From the cell containing the given text, extract its center point as [x, y] coordinate. 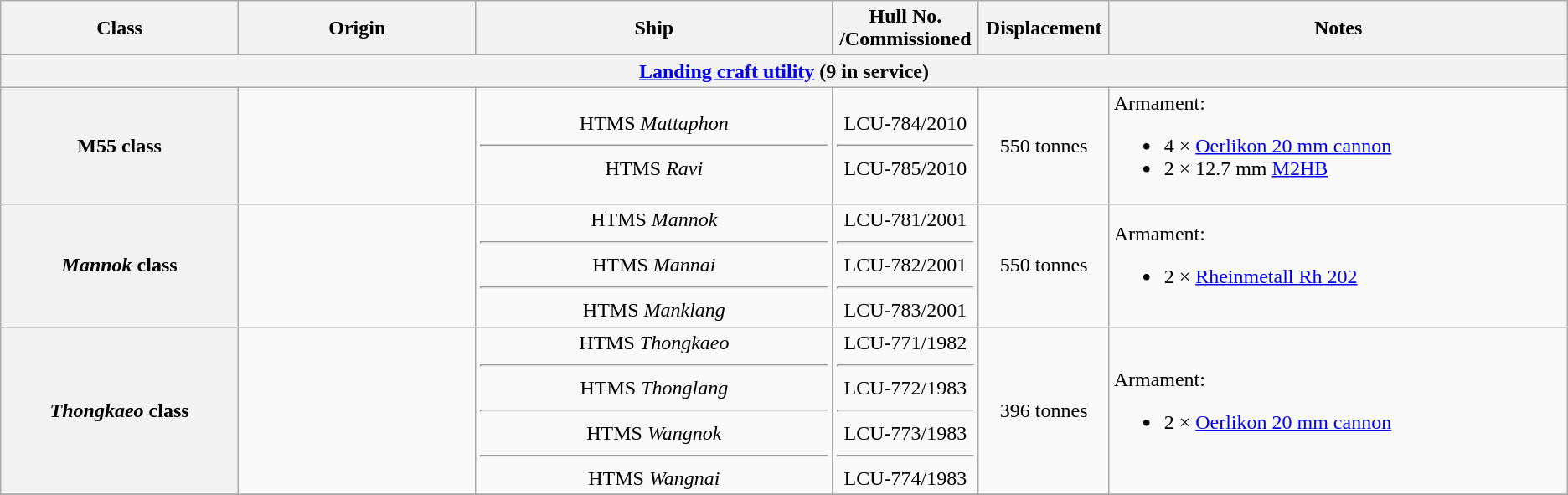
LCU-784/2010LCU-785/2010 [906, 146]
Armament:2 × Rheinmetall Rh 202 [1338, 266]
HTMS ThongkaeoHTMS ThonglangHTMS WangnokHTMS Wangnai [653, 410]
396 tonnes [1044, 410]
Displacement [1044, 28]
LCU-771/1982LCU-772/1983LCU-773/1983LCU-774/1983 [906, 410]
Mannok class [120, 266]
Landing craft utility (9 in service) [784, 71]
Armament:2 × Oerlikon 20 mm cannon [1338, 410]
M55 class [120, 146]
Armament:4 × Oerlikon 20 mm cannon2 × 12.7 mm M2HB [1338, 146]
HTMS Mattaphon HTMS Ravi [653, 146]
Notes [1338, 28]
Class [120, 28]
LCU-781/2001LCU-782/2001LCU-783/2001 [906, 266]
Ship [653, 28]
HTMS MannokHTMS MannaiHTMS Manklang [653, 266]
Hull No./Commissioned [906, 28]
Origin [357, 28]
Thongkaeo class [120, 410]
